Extract the (X, Y) coordinate from the center of the cell holding the provided text.  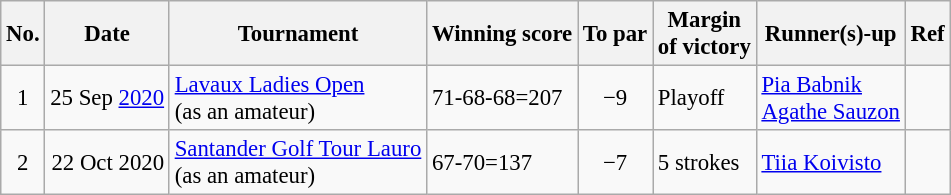
67-70=137 (502, 162)
−9 (616, 98)
No. (23, 34)
Santander Golf Tour Lauro(as an amateur) (298, 162)
Tiia Koivisto (830, 162)
1 (23, 98)
Runner(s)-up (830, 34)
Marginof victory (704, 34)
25 Sep 2020 (107, 98)
5 strokes (704, 162)
−7 (616, 162)
2 (23, 162)
Date (107, 34)
To par (616, 34)
71-68-68=207 (502, 98)
Pia Babnik Agathe Sauzon (830, 98)
22 Oct 2020 (107, 162)
Winning score (502, 34)
Playoff (704, 98)
Lavaux Ladies Open(as an amateur) (298, 98)
Tournament (298, 34)
Ref (928, 34)
